Pinpoint the cell where the given text exists, returning its [X, Y] midpoint coordinate. 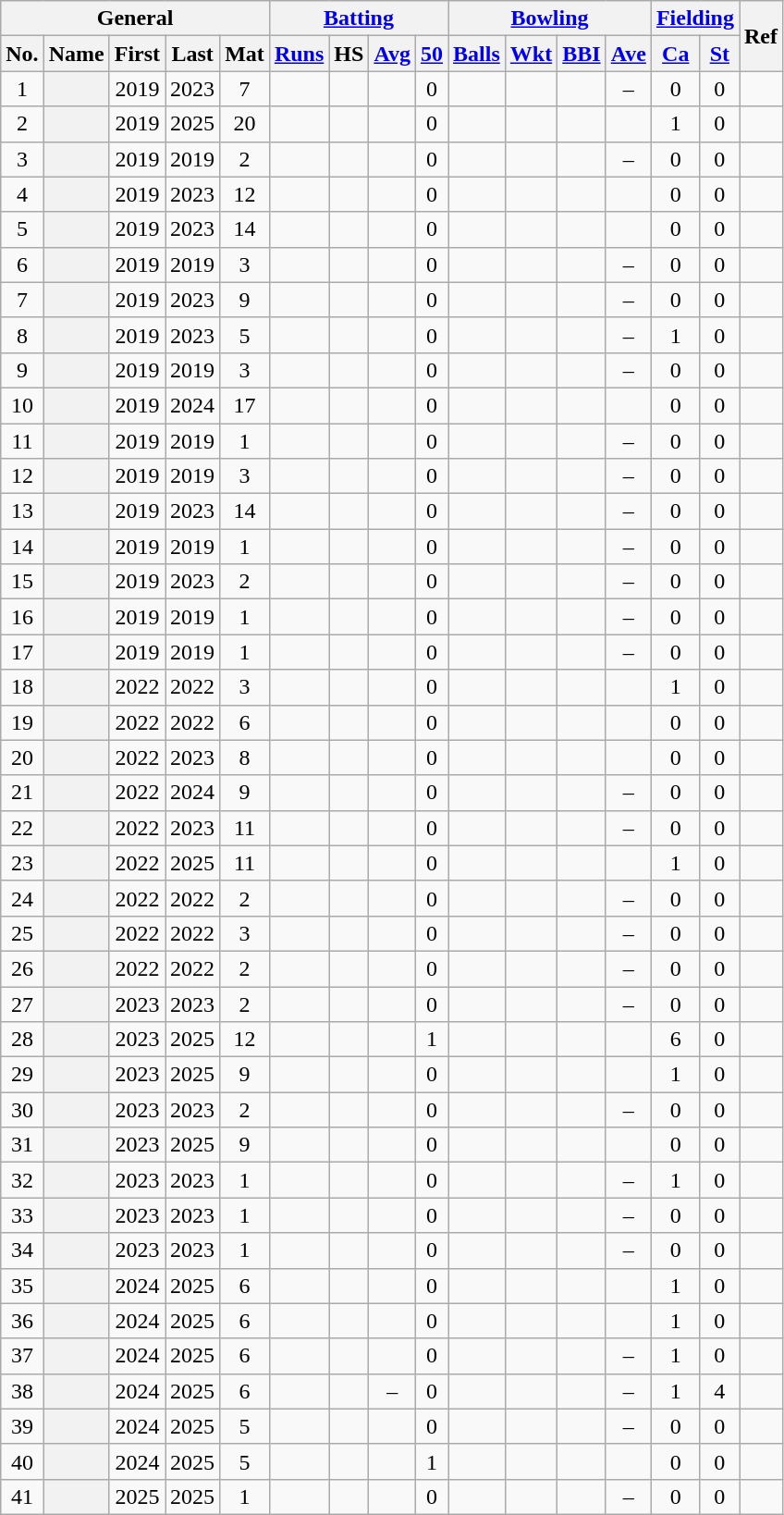
23 [22, 863]
Name [76, 54]
40 [22, 1461]
35 [22, 1286]
50 [431, 54]
29 [22, 1075]
37 [22, 1356]
No. [22, 54]
39 [22, 1426]
25 [22, 933]
HS [349, 54]
Last [192, 54]
33 [22, 1215]
Ca [675, 54]
First [137, 54]
St [719, 54]
38 [22, 1391]
19 [22, 722]
Bowling [550, 18]
30 [22, 1110]
28 [22, 1040]
Fielding [695, 18]
Ave [629, 54]
16 [22, 617]
10 [22, 405]
Ref [762, 36]
18 [22, 687]
Batting [359, 18]
13 [22, 511]
36 [22, 1321]
Balls [477, 54]
31 [22, 1145]
41 [22, 1497]
Avg [392, 54]
34 [22, 1250]
15 [22, 582]
Mat [245, 54]
32 [22, 1180]
21 [22, 793]
24 [22, 898]
General [135, 18]
22 [22, 828]
26 [22, 968]
BBI [582, 54]
Wkt [531, 54]
Runs [299, 54]
27 [22, 1004]
